Capture the cell that displays the provided text and extract its (x, y) central coordinate. 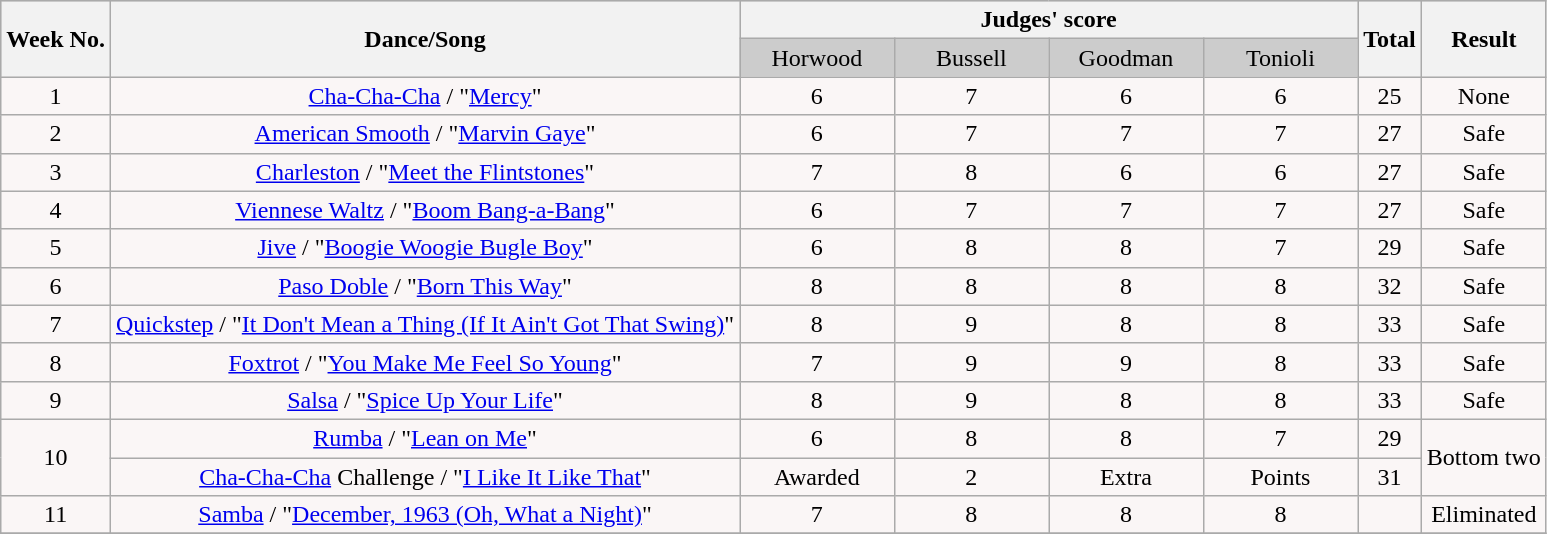
Bussell (972, 58)
Extra (1126, 477)
Salsa / "Spice Up Your Life" (424, 400)
Judges' score (1049, 20)
31 (1390, 477)
Jive / "Boogie Woogie Bugle Boy" (424, 248)
Samba / "December, 1963 (Oh, What a Night)" (424, 515)
32 (1390, 286)
American Smooth / "Marvin Gaye" (424, 134)
Rumba / "Lean on Me" (424, 438)
Quickstep / "It Don't Mean a Thing (If It Ain't Got That Swing)" (424, 324)
25 (1390, 96)
Total (1390, 39)
Points (1280, 477)
Result (1484, 39)
10 (56, 457)
Horwood (818, 58)
5 (56, 248)
4 (56, 210)
11 (56, 515)
1 (56, 96)
Goodman (1126, 58)
Charleston / "Meet the Flintstones" (424, 172)
3 (56, 172)
Dance/Song (424, 39)
Cha-Cha-Cha / "Mercy" (424, 96)
Bottom two (1484, 457)
None (1484, 96)
Eliminated (1484, 515)
Week No. (56, 39)
Cha-Cha-Cha Challenge / "I Like It Like That" (424, 477)
Tonioli (1280, 58)
Viennese Waltz / "Boom Bang-a-Bang" (424, 210)
Paso Doble / "Born This Way" (424, 286)
Foxtrot / "You Make Me Feel So Young" (424, 362)
Awarded (818, 477)
